Search for the cell housing the specified text and yield its (x, y) center coordinate. 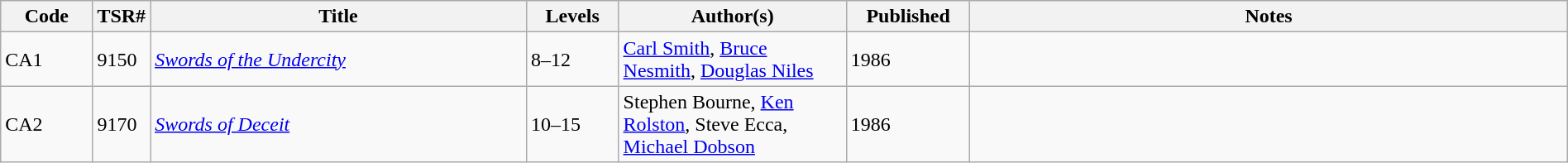
Notes (1269, 17)
10–15 (572, 124)
9150 (122, 60)
CA2 (46, 124)
Title (339, 17)
Author(s) (733, 17)
8–12 (572, 60)
Levels (572, 17)
Swords of the Undercity (339, 60)
TSR# (122, 17)
Published (908, 17)
9170 (122, 124)
CA1 (46, 60)
Carl Smith, Bruce Nesmith, Douglas Niles (733, 60)
Stephen Bourne, Ken Rolston, Steve Ecca, Michael Dobson (733, 124)
Code (46, 17)
Swords of Deceit (339, 124)
